Locate the cell with the specified text and output its (X, Y) center coordinate. 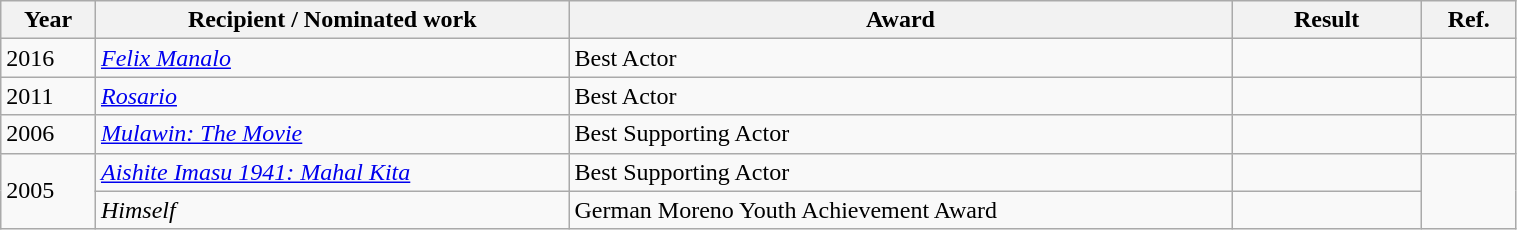
2016 (48, 58)
Award (900, 20)
Mulawin: The Movie (332, 134)
Ref. (1468, 20)
Felix Manalo (332, 58)
2005 (48, 191)
Result (1326, 20)
2011 (48, 96)
Aishite Imasu 1941: Mahal Kita (332, 172)
2006 (48, 134)
German Moreno Youth Achievement Award (900, 210)
Rosario (332, 96)
Recipient / Nominated work (332, 20)
Year (48, 20)
Himself (332, 210)
